Detect which cell encompasses the target text, then output its [X, Y] center coordinate. 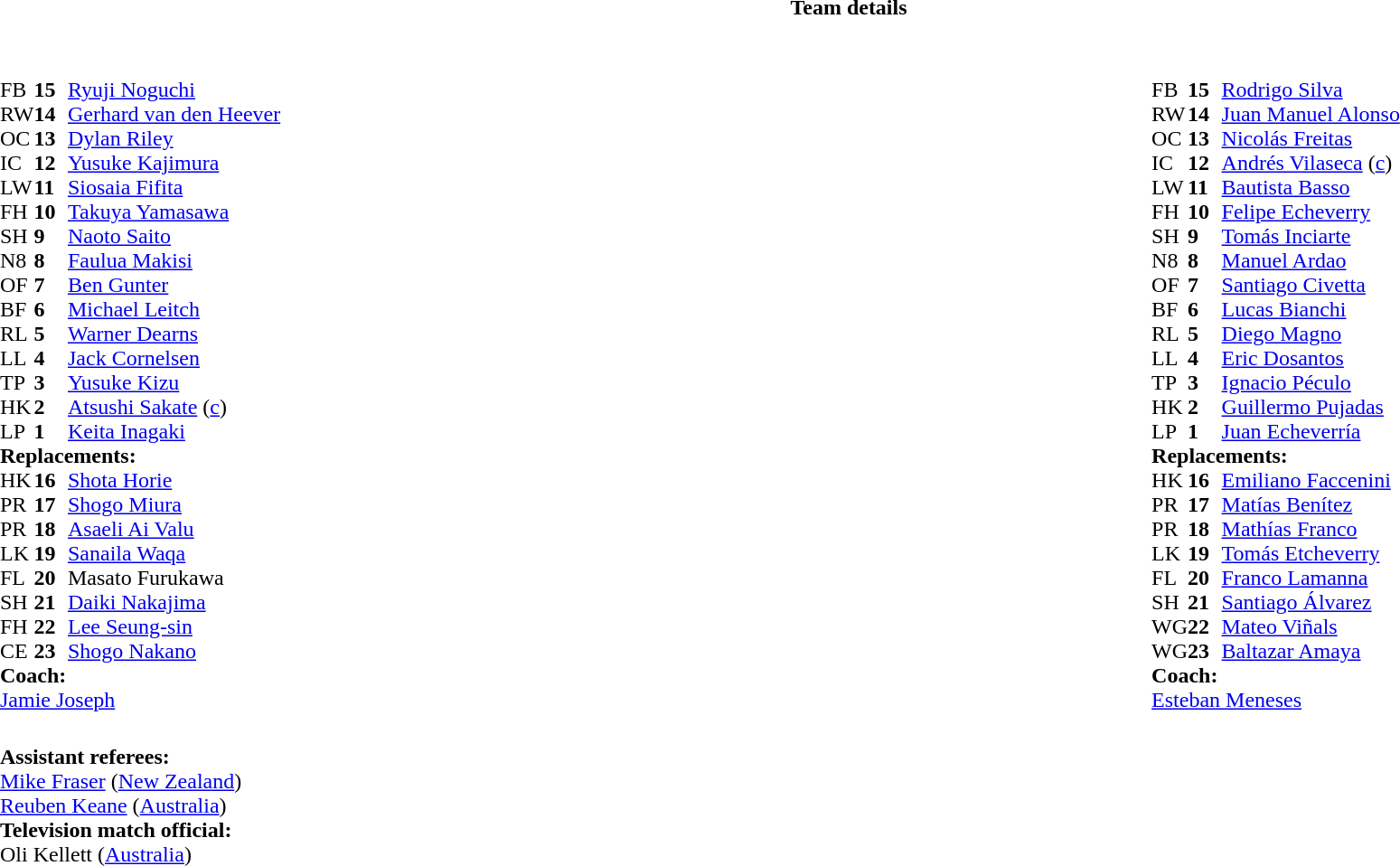
Warner Dearns [174, 334]
Daiki Nakajima [174, 602]
Juan Echeverría [1311, 432]
Mateo Viñals [1311, 627]
Bautista Basso [1311, 188]
Franco Lamanna [1311, 579]
Ben Gunter [174, 286]
Emiliano Faccenini [1311, 481]
Faulua Makisi [174, 260]
Masato Furukawa [174, 579]
Tomás Inciarte [1311, 237]
Rodrigo Silva [1311, 90]
CE [17, 651]
Baltazar Amaya [1311, 651]
Andrés Vilaseca (c) [1311, 163]
Esteban Meneses [1276, 700]
Guillermo Pujadas [1311, 407]
Ryuji Noguchi [174, 90]
Matías Benítez [1311, 504]
Jamie Joseph [140, 700]
Yusuke Kizu [174, 383]
Santiago Álvarez [1311, 602]
Juan Manuel Alonso [1311, 114]
Ignacio Péculo [1311, 383]
Jack Cornelsen [174, 358]
Keita Inagaki [174, 432]
Eric Dosantos [1311, 358]
Michael Leitch [174, 309]
Mathías Franco [1311, 530]
Santiago Civetta [1311, 286]
Tomás Etcheverry [1311, 553]
Shogo Miura [174, 504]
Felipe Echeverry [1311, 212]
Siosaia Fifita [174, 188]
Atsushi Sakate (c) [174, 407]
Asaeli Ai Valu [174, 530]
Gerhard van den Heever [174, 114]
Diego Magno [1311, 334]
Dylan Riley [174, 139]
Shogo Nakano [174, 651]
Naoto Saito [174, 237]
Nicolás Freitas [1311, 139]
Yusuke Kajimura [174, 163]
Sanaila Waqa [174, 553]
Lee Seung-sin [174, 627]
Shota Horie [174, 481]
Manuel Ardao [1311, 260]
Lucas Bianchi [1311, 309]
Takuya Yamasawa [174, 212]
